Search for the cell housing the specified text and yield its [X, Y] center coordinate. 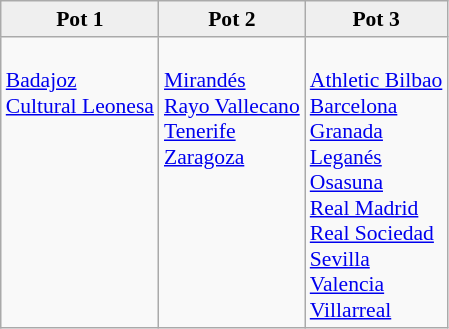
Athletic Bilbao Barcelona Granada Leganés Osasuna Real Madrid Real Sociedad Sevilla Valencia Villarreal [376, 182]
Pot 2 [232, 19]
Pot 1 [80, 19]
Mirandés Rayo Vallecano Tenerife Zaragoza [232, 182]
Pot 3 [376, 19]
Badajoz Cultural Leonesa [80, 182]
